Provide the [X, Y] coordinate of the cell's center where the given text is located.  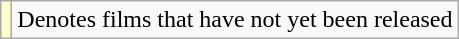
Denotes films that have not yet been released [235, 20]
